Capture the cell that displays the provided text and extract its (x, y) central coordinate. 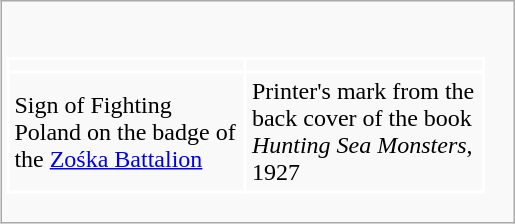
Sign of Fighting Poland on the badge of the Zośka Battalion (127, 132)
Sign of Fighting Poland on the badge of the Zośka Battalion Printer's mark from the back cover of the book Hunting Sea Monsters, 1927 (258, 112)
Printer's mark from the back cover of the book Hunting Sea Monsters, 1927 (365, 132)
